Pinpoint the cell where the given text exists, returning its [x, y] midpoint coordinate. 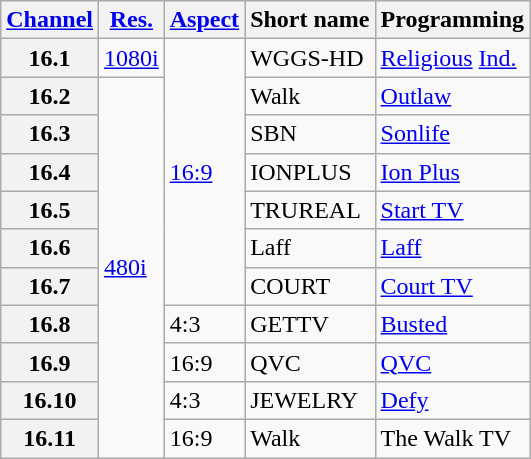
16.4 [50, 172]
16.5 [50, 210]
Short name [310, 20]
WGGS-HD [310, 58]
The Walk TV [452, 438]
Programming [452, 20]
16.6 [50, 248]
Aspect [204, 20]
Sonlife [452, 134]
16.3 [50, 134]
Res. [132, 20]
16.1 [50, 58]
SBN [310, 134]
16.2 [50, 96]
Outlaw [452, 96]
TRUREAL [310, 210]
480i [132, 268]
16.10 [50, 400]
Ion Plus [452, 172]
COURT [310, 286]
Channel [50, 20]
Defy [452, 400]
16.11 [50, 438]
GETTV [310, 324]
16.8 [50, 324]
Religious Ind. [452, 58]
Start TV [452, 210]
JEWELRY [310, 400]
IONPLUS [310, 172]
Court TV [452, 286]
16.7 [50, 286]
Busted [452, 324]
1080i [132, 58]
16.9 [50, 362]
